Extract the [X, Y] coordinate from the center of the cell holding the provided text.  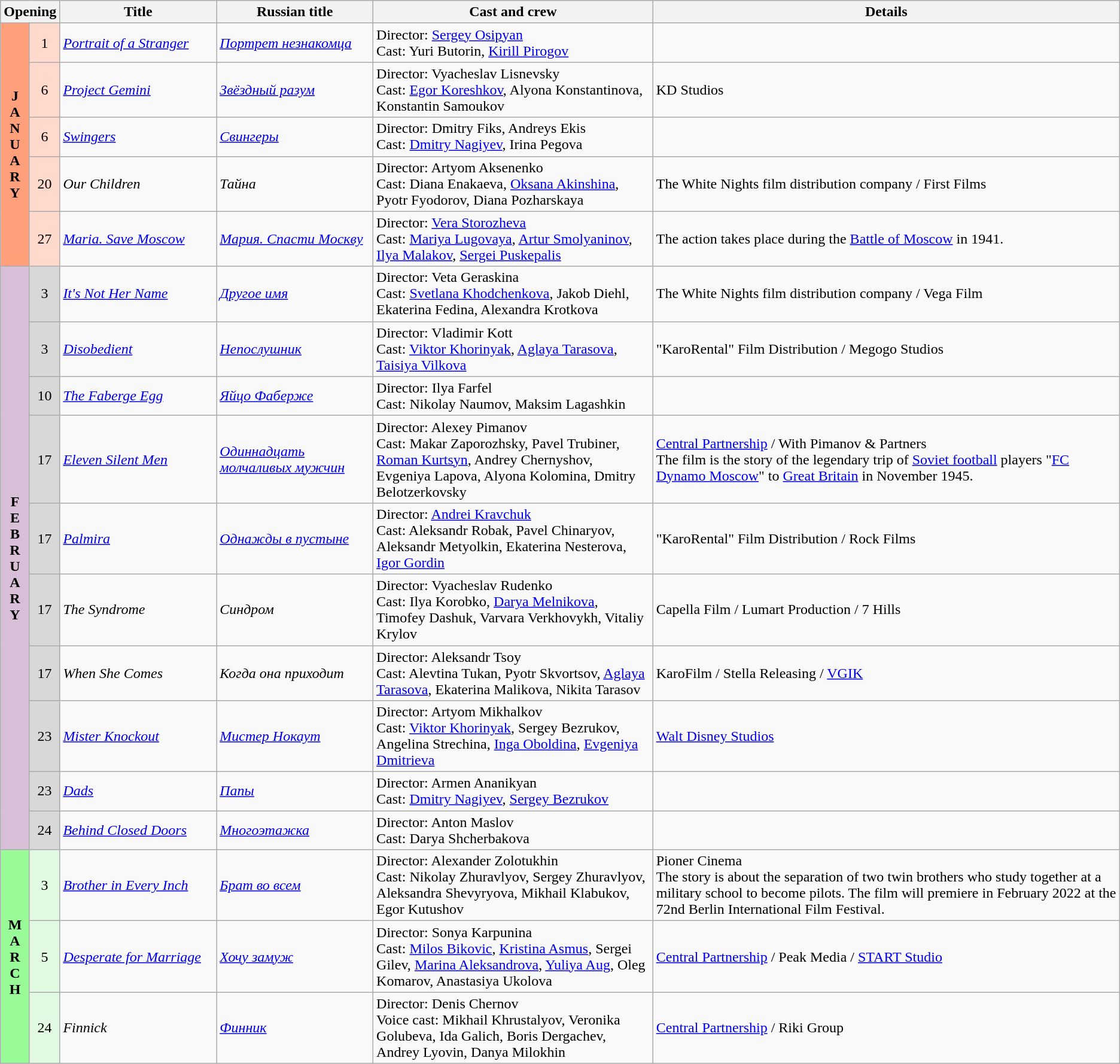
Director: Aleksandr Tsoy Cast: Alevtina Tukan, Pyotr Skvortsov, Aglaya Tarasova, Ekaterina Malikova, Nikita Tarasov [513, 673]
Яйцо Фаберже [295, 396]
FEBRUARY [16, 558]
Swingers [138, 136]
Director: Dmitry Fiks, Andreys Ekis Cast: Dmitry Nagiyev, Irina Pegova [513, 136]
When She Comes [138, 673]
Disobedient [138, 349]
Walt Disney Studios [886, 736]
Details [886, 12]
Непослушник [295, 349]
Другое имя [295, 294]
Многоэтажка [295, 831]
Cast and crew [513, 12]
JANUARY [16, 145]
Finnick [138, 1028]
Звёздный разум [295, 90]
Когда она приходит [295, 673]
"KaroRental" Film Distribution / Rock Films [886, 539]
20 [44, 184]
Свингеры [295, 136]
Mister Knockout [138, 736]
Our Children [138, 184]
Director: Sonya Karpunina Cast: Milos Bikovic, Kristina Asmus, Sergei Gilev, Marina Aleksandrova, Yuliya Aug, Oleg Komarov, Anastasiya Ukolova [513, 956]
The Syndrome [138, 609]
Папы [295, 791]
Брат во всем [295, 886]
Central Partnership / Riki Group [886, 1028]
Dads [138, 791]
The White Nights film distribution company / Vega Film [886, 294]
Project Gemini [138, 90]
5 [44, 956]
Director: Denis Chernov Voice cast: Mikhail Khrustalyov, Veronika Golubeva, Ida Galich, Boris Dergachev, Andrey Lyovin, Danya Milokhin [513, 1028]
Director: Alexander Zolotukhin Cast: Nikolay Zhuravlyov, Sergey Zhuravlyov, Aleksandra Shevyryova, Mikhail Klabukov, Egor Kutushov [513, 886]
Director: Vyacheslav Lisnevsky Cast: Egor Koreshkov, Alyona Konstantinova, Konstantin Samoukov [513, 90]
Director: Artyom Aksenenko Cast: Diana Enakaeva, Oksana Akinshina, Pyotr Fyodorov, Diana Pozharskaya [513, 184]
Director: Vyacheslav Rudenko Cast: Ilya Korobko, Darya Melnikova, Timofey Dashuk, Varvara Verkhovykh, Vitaliy Krylov [513, 609]
Capella Film / Lumart Production / 7 Hills [886, 609]
Opening [30, 12]
Desperate for Marriage [138, 956]
Director: Artyom Mikhalkov Cast: Viktor Khorinyak, Sergey Bezrukov, Angelina Strechina, Inga Oboldina, Evgeniya Dmitrieva [513, 736]
Director: Andrei Kravchuk Cast: Aleksandr Robak, Pavel Chinaryov, Aleksandr Metyolkin, Ekaterina Nesterova, Igor Gordin [513, 539]
Однажды в пустыне [295, 539]
Maria. Save Moscow [138, 239]
Portrait of a Stranger [138, 43]
Palmira [138, 539]
Behind Closed Doors [138, 831]
Central Partnership / Peak Media / START Studio [886, 956]
10 [44, 396]
Портрет незнакомца [295, 43]
Одиннадцать молчаливых мужчин [295, 459]
Тайна [295, 184]
Director: Sergey Osipyan Cast: Yuri Butorin, Kirill Pirogov [513, 43]
Title [138, 12]
KD Studios [886, 90]
Мария. Спасти Москву [295, 239]
27 [44, 239]
Хочу замуж [295, 956]
1 [44, 43]
Director: Vera Storozheva Cast: Mariya Lugovaya, Artur Smolyaninov, Ilya Malakov, Sergei Puskepalis [513, 239]
KaroFilm / Stella Releasing / VGIK [886, 673]
Director: Ilya Farfel Cast: Nikolay Naumov, Maksim Lagashkin [513, 396]
The action takes place during the Battle of Moscow in 1941. [886, 239]
Director: Armen Ananikyan Cast: Dmitry Nagiyev, Sergey Bezrukov [513, 791]
The Faberge Egg [138, 396]
Russian title [295, 12]
Финник [295, 1028]
Синдром [295, 609]
Director: Anton Maslov Cast: Darya Shcherbakova [513, 831]
"KaroRental" Film Distribution / Megogo Studios [886, 349]
It's Not Her Name [138, 294]
The White Nights film distribution company / First Films [886, 184]
Director: Veta Geraskina Cast: Svetlana Khodchenkova, Jakob Diehl, Ekaterina Fedina, Alexandra Krotkova [513, 294]
Director: Vladimir Kott Cast: Viktor Khorinyak, Aglaya Tarasova, Taisiya Vilkova [513, 349]
Brother in Every Inch [138, 886]
Eleven Silent Men [138, 459]
MARCH [16, 956]
Мистер Нокаут [295, 736]
